Extract the (X, Y) coordinate from the center of the cell holding the provided text.  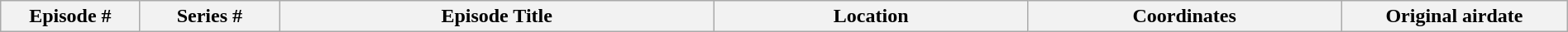
Episode # (70, 16)
Coordinates (1184, 16)
Series # (209, 16)
Original airdate (1455, 16)
Episode Title (497, 16)
Location (872, 16)
